For the text-containing cell, return its midpoint in [X, Y] coordinate format. 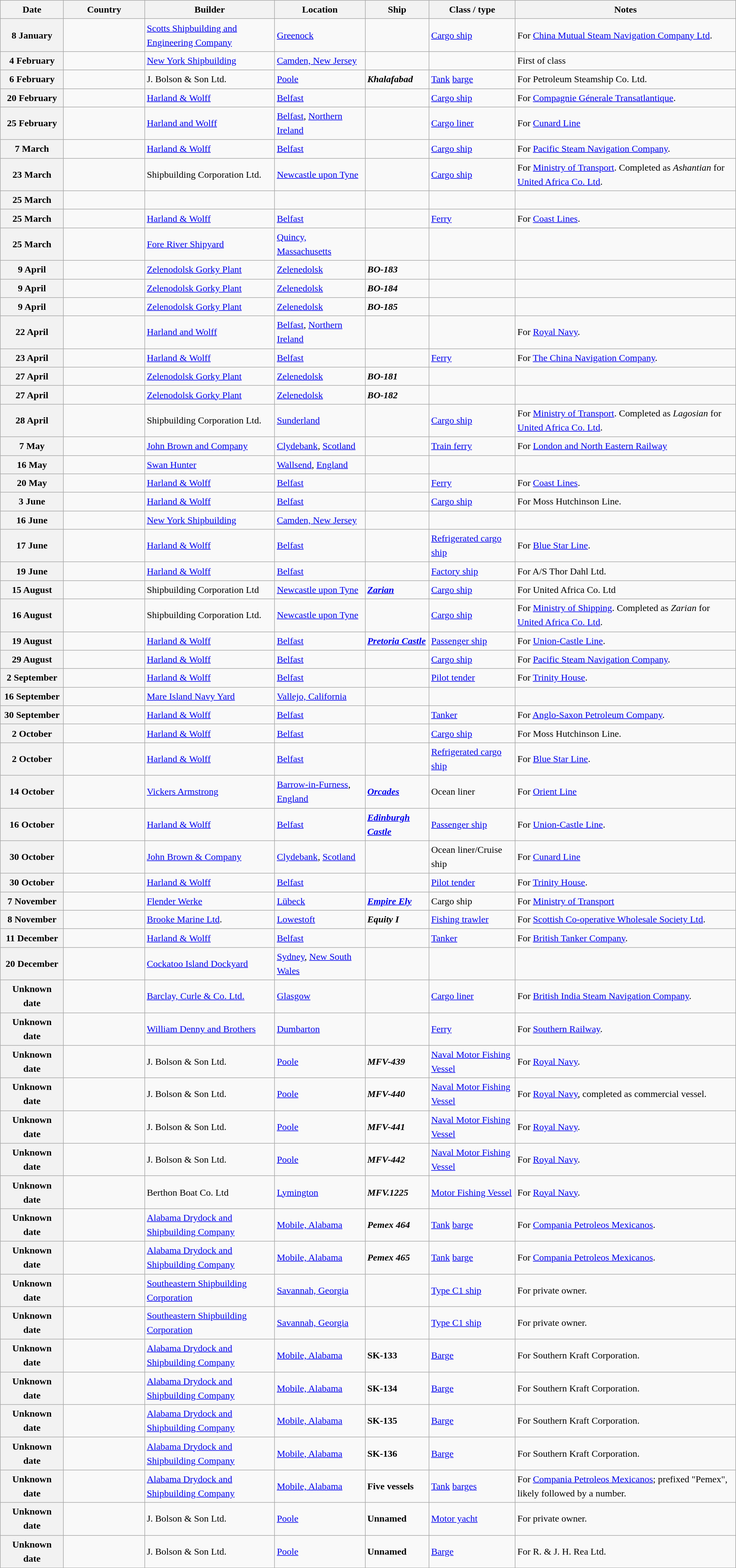
For London and North Eastern Railway [626, 446]
For Ministry of Transport. Completed as Lagosian for United Africa Co. Ltd. [626, 421]
7 November [32, 901]
Khalafabad [397, 79]
11 December [32, 938]
4 February [32, 61]
For Ministry of Transport. Completed as Ashantian for United Africa Co. Ltd. [626, 175]
Shipbuilding Corporation Ltd [210, 590]
Berthon Boat Co. Ltd [210, 1192]
23 March [32, 175]
Orcades [397, 792]
BO-182 [397, 395]
Flender Werke [210, 901]
Equity I [397, 919]
16 May [32, 465]
25 February [32, 123]
7 May [32, 446]
SK-135 [397, 1421]
BO-183 [397, 270]
Date [32, 9]
Scotts Shipbuilding and Engineering Company [210, 35]
Fishing trawler [472, 919]
For China Mutual Steam Navigation Company Ltd. [626, 35]
For Scottish Co-operative Wholesale Society Ltd. [626, 919]
SK-133 [397, 1356]
19 June [32, 571]
Sydney, New South Wales [320, 963]
Cockatoo Island Dockyard [210, 963]
3 June [32, 502]
For A/S Thor Dahl Ltd. [626, 571]
SK-134 [397, 1388]
For The China Navigation Company. [626, 358]
Zarian [397, 590]
Vallejo, California [320, 697]
Quincy, Massachusetts [320, 244]
Lübeck [320, 901]
Brooke Marine Ltd. [210, 919]
First of class [626, 61]
23 April [32, 358]
BO-185 [397, 307]
16 August [32, 615]
19 August [32, 641]
Notes [626, 9]
Barclay, Curle & Co. Ltd. [210, 996]
For British India Steam Navigation Company. [626, 996]
Glasgow [320, 996]
20 February [32, 98]
Train ferry [472, 446]
16 October [32, 824]
MFV-442 [397, 1160]
Pemex 465 [397, 1257]
For Ministry of Shipping. Completed as Zarian for United Africa Co. Ltd. [626, 615]
Five vessels [397, 1486]
Ship [397, 9]
Dumbarton [320, 1029]
Empire Ely [397, 901]
Ocean liner/Cruise ship [472, 857]
8 January [32, 35]
For Compania Petroleos Mexicanos; prefixed "Pemex", likely followed by a number. [626, 1486]
Pemex 464 [397, 1225]
Pretoria Castle [397, 641]
Location [320, 9]
7 March [32, 149]
6 February [32, 79]
Tank barges [472, 1486]
14 October [32, 792]
John Brown and Company [210, 446]
30 September [32, 715]
Country [104, 9]
MFV-441 [397, 1127]
MFV-440 [397, 1095]
15 August [32, 590]
For Southern Railway. [626, 1029]
Fore River Shipyard [210, 244]
Greenock [320, 35]
Barrow-in-Furness, England [320, 792]
For British Tanker Company. [626, 938]
Wallsend, England [320, 465]
Swan Hunter [210, 465]
For Royal Navy, completed as commercial vessel. [626, 1095]
2 September [32, 678]
Builder [210, 9]
For Anglo-Saxon Petroleum Company. [626, 715]
For Petroleum Steamship Co. Ltd. [626, 79]
8 November [32, 919]
For Compagnie Génerale Transatlantique. [626, 98]
William Denny and Brothers [210, 1029]
For R. & J. H. Rea Ltd. [626, 1551]
16 June [32, 520]
29 August [32, 660]
Motor Fishing Vessel [472, 1192]
22 April [32, 333]
Lymington [320, 1192]
Lowestoft [320, 919]
17 June [32, 546]
Sunderland [320, 421]
For United Africa Co. Ltd [626, 590]
Class / type [472, 9]
Mare Island Navy Yard [210, 697]
MFV.1225 [397, 1192]
16 September [32, 697]
Edinburgh Castle [397, 824]
Vickers Armstrong [210, 792]
For Orient Line [626, 792]
BO-181 [397, 377]
20 May [32, 483]
20 December [32, 963]
Ocean liner [472, 792]
Motor yacht [472, 1518]
Factory ship [472, 571]
28 April [32, 421]
MFV-439 [397, 1062]
John Brown & Company [210, 857]
SK-136 [397, 1453]
BO-184 [397, 289]
For Ministry of Transport [626, 901]
